Return the [X, Y] coordinate for the center point of the cell that contains the specified text.  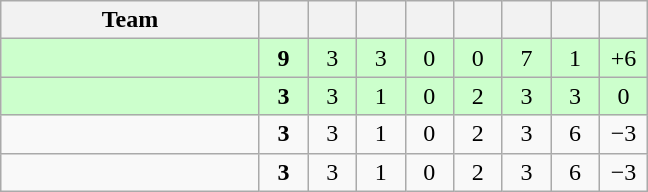
9 [284, 58]
7 [526, 58]
Team [130, 20]
+6 [624, 58]
